Determine the [X, Y] coordinate at the center of the cell enclosing the given text.  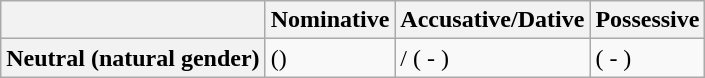
( - ) [648, 58]
Possessive [648, 20]
Accusative/Dative [492, 20]
() [330, 58]
Nominative [330, 20]
Neutral (natural gender) [133, 58]
/ ( - ) [492, 58]
